Locate the cell with the specified text and output its [X, Y] center coordinate. 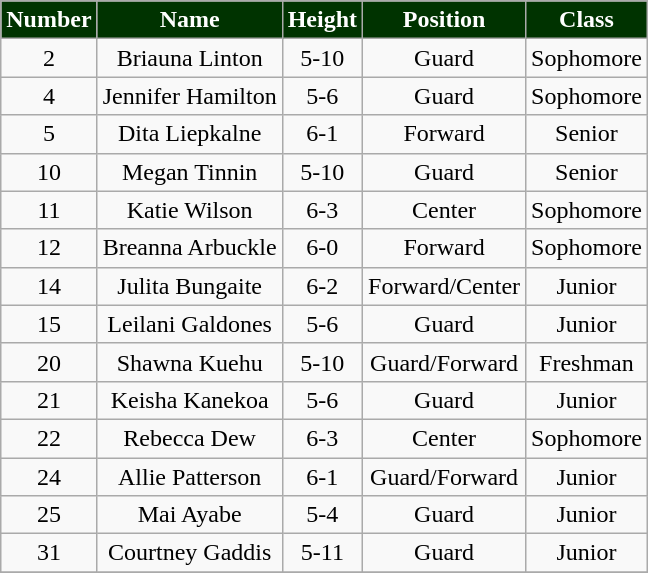
Briauna Linton [190, 58]
Freshman [587, 362]
25 [49, 515]
4 [49, 96]
Julita Bungaite [190, 286]
Jennifer Hamilton [190, 96]
5 [49, 134]
6-2 [322, 286]
Allie Patterson [190, 477]
10 [49, 172]
Name [190, 20]
Megan Tinnin [190, 172]
Position [444, 20]
Breanna Arbuckle [190, 248]
2 [49, 58]
5-4 [322, 515]
31 [49, 553]
11 [49, 210]
24 [49, 477]
Dita Liepkalne [190, 134]
14 [49, 286]
Shawna Kuehu [190, 362]
6-0 [322, 248]
Keisha Kanekoa [190, 400]
Katie Wilson [190, 210]
22 [49, 438]
Leilani Galdones [190, 324]
12 [49, 248]
Number [49, 20]
Mai Ayabe [190, 515]
20 [49, 362]
15 [49, 324]
21 [49, 400]
Class [587, 20]
Height [322, 20]
Courtney Gaddis [190, 553]
5-11 [322, 553]
Forward/Center [444, 286]
Rebecca Dew [190, 438]
